Locate the cell with the specified text and output its (X, Y) center coordinate. 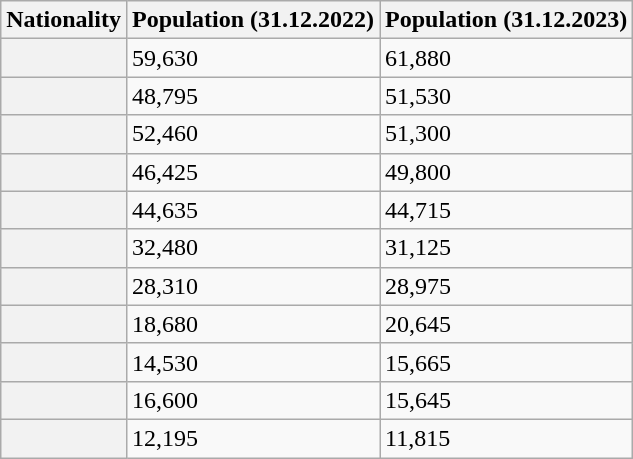
20,645 (506, 324)
32,480 (252, 248)
12,195 (252, 438)
44,715 (506, 210)
Nationality (64, 20)
61,880 (506, 58)
11,815 (506, 438)
31,125 (506, 248)
28,975 (506, 286)
59,630 (252, 58)
51,300 (506, 134)
Population (31.12.2023) (506, 20)
16,600 (252, 400)
14,530 (252, 362)
15,665 (506, 362)
Population (31.12.2022) (252, 20)
49,800 (506, 172)
48,795 (252, 96)
51,530 (506, 96)
44,635 (252, 210)
15,645 (506, 400)
28,310 (252, 286)
52,460 (252, 134)
18,680 (252, 324)
46,425 (252, 172)
